Capture the cell that displays the provided text and extract its [X, Y] central coordinate. 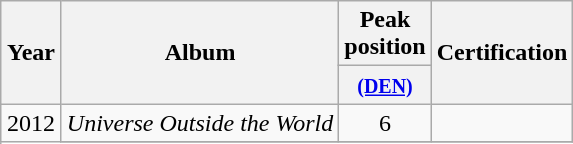
Year [32, 52]
Universe Outside the World [200, 123]
Peak position [385, 34]
Certification [502, 52]
6 [385, 123]
2012 [32, 123]
Album [200, 52]
(DEN) [385, 85]
